Scan for the cell matching the given text and deliver its (X, Y) coordinate at center. 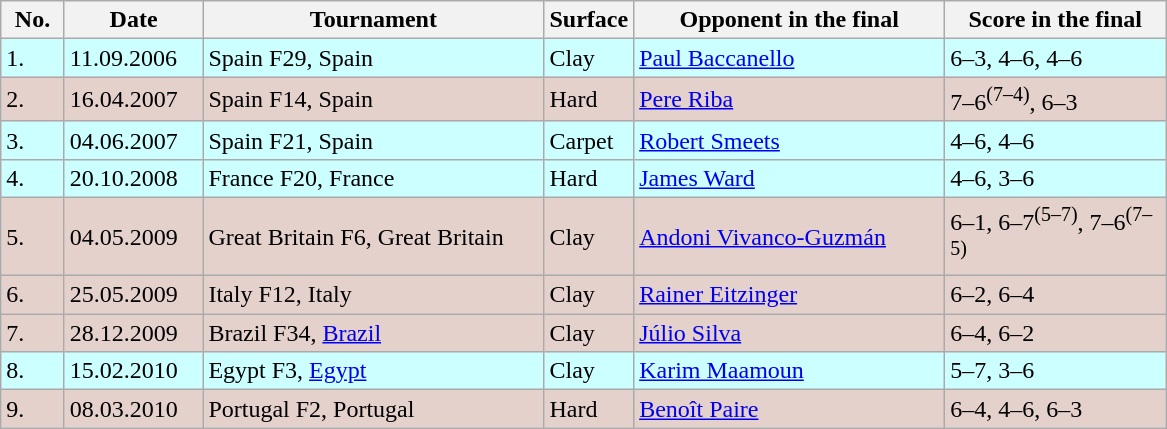
3. (33, 140)
16.04.2007 (134, 100)
Great Britain F6, Great Britain (374, 237)
Tournament (374, 20)
Opponent in the final (790, 20)
6–3, 4–6, 4–6 (1056, 58)
France F20, France (374, 178)
15.02.2010 (134, 371)
5. (33, 237)
4–6, 3–6 (1056, 178)
6. (33, 295)
4. (33, 178)
Score in the final (1056, 20)
6–1, 6–7(5–7), 7–6(7–5) (1056, 237)
7–6(7–4), 6–3 (1056, 100)
2. (33, 100)
04.06.2007 (134, 140)
Spain F29, Spain (374, 58)
11.09.2006 (134, 58)
Egypt F3, Egypt (374, 371)
Pere Riba (790, 100)
Brazil F34, Brazil (374, 333)
Surface (589, 20)
Rainer Eitzinger (790, 295)
Benoît Paire (790, 409)
6–4, 6–2 (1056, 333)
James Ward (790, 178)
7. (33, 333)
Karim Maamoun (790, 371)
6–2, 6–4 (1056, 295)
Júlio Silva (790, 333)
04.05.2009 (134, 237)
No. (33, 20)
4–6, 4–6 (1056, 140)
Andoni Vivanco-Guzmán (790, 237)
9. (33, 409)
08.03.2010 (134, 409)
Spain F21, Spain (374, 140)
28.12.2009 (134, 333)
6–4, 4–6, 6–3 (1056, 409)
Date (134, 20)
Portugal F2, Portugal (374, 409)
1. (33, 58)
Carpet (589, 140)
Italy F12, Italy (374, 295)
25.05.2009 (134, 295)
Paul Baccanello (790, 58)
Spain F14, Spain (374, 100)
5–7, 3–6 (1056, 371)
20.10.2008 (134, 178)
Robert Smeets (790, 140)
8. (33, 371)
